Identify which cell holds the provided text, then report its (x, y) central coordinate. 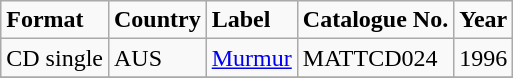
Country (157, 20)
AUS (157, 58)
Year (484, 20)
Catalogue No. (375, 20)
1996 (484, 58)
Format (55, 20)
MATTCD024 (375, 58)
Murmur (252, 58)
Label (252, 20)
CD single (55, 58)
